Search for the cell housing the specified text and yield its (x, y) center coordinate. 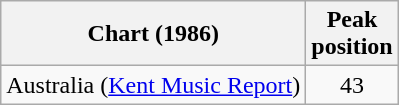
Chart (1986) (154, 34)
Australia (Kent Music Report) (154, 85)
Peakposition (352, 34)
43 (352, 85)
